For the text-containing cell, return its midpoint in (X, Y) coordinate format. 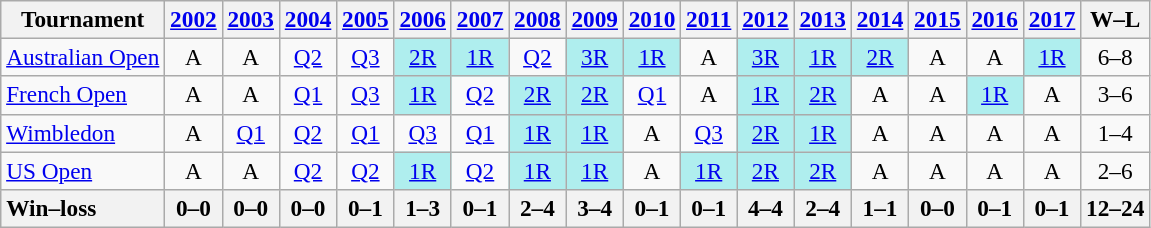
2011 (709, 19)
2015 (938, 19)
3–6 (1116, 95)
4–4 (766, 208)
2008 (538, 19)
US Open (83, 170)
W–L (1116, 19)
2017 (1052, 19)
2012 (766, 19)
2016 (994, 19)
1–1 (880, 208)
Tournament (83, 19)
2007 (480, 19)
2013 (822, 19)
2006 (422, 19)
1–4 (1116, 133)
2004 (308, 19)
6–8 (1116, 57)
2005 (366, 19)
1–3 (422, 208)
Australian Open (83, 57)
2009 (594, 19)
2003 (250, 19)
12–24 (1116, 208)
French Open (83, 95)
2010 (652, 19)
2–6 (1116, 170)
Win–loss (83, 208)
2002 (194, 19)
3–4 (594, 208)
Wimbledon (83, 133)
2014 (880, 19)
